From the cell containing the given text, extract its center point as [x, y] coordinate. 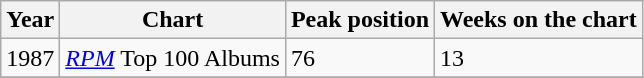
1987 [30, 58]
76 [360, 58]
RPM Top 100 Albums [173, 58]
Year [30, 20]
Chart [173, 20]
Peak position [360, 20]
13 [539, 58]
Weeks on the chart [539, 20]
